Capture the cell that displays the provided text and extract its (x, y) central coordinate. 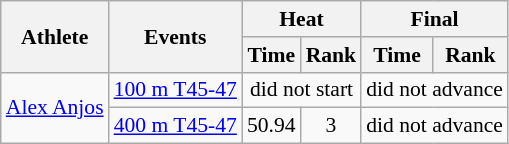
100 m T45-47 (176, 90)
Events (176, 36)
Heat (302, 19)
Athlete (55, 36)
Alex Anjos (55, 108)
Final (434, 19)
50.94 (272, 126)
3 (332, 126)
400 m T45-47 (176, 126)
did not start (302, 90)
